Search for the cell housing the specified text and yield its (X, Y) center coordinate. 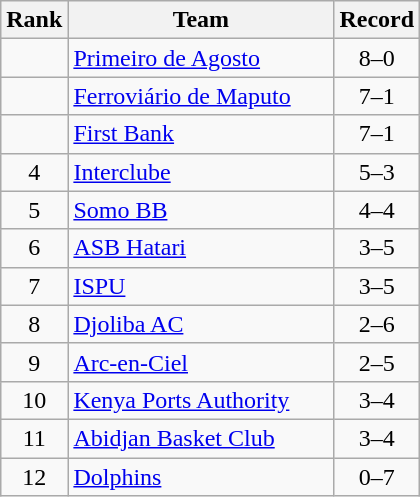
7 (34, 286)
First Bank (201, 134)
Rank (34, 20)
0–7 (377, 477)
2–5 (377, 362)
8–0 (377, 58)
12 (34, 477)
6 (34, 248)
Kenya Ports Authority (201, 400)
4–4 (377, 210)
11 (34, 438)
5–3 (377, 172)
Abidjan Basket Club (201, 438)
Djoliba AC (201, 324)
8 (34, 324)
Somo BB (201, 210)
Interclube (201, 172)
10 (34, 400)
9 (34, 362)
5 (34, 210)
2–6 (377, 324)
Primeiro de Agosto (201, 58)
Ferroviário de Maputo (201, 96)
Dolphins (201, 477)
Team (201, 20)
ISPU (201, 286)
ASB Hatari (201, 248)
4 (34, 172)
Arc-en-Ciel (201, 362)
Record (377, 20)
